For the text-containing cell, return its midpoint in [x, y] coordinate format. 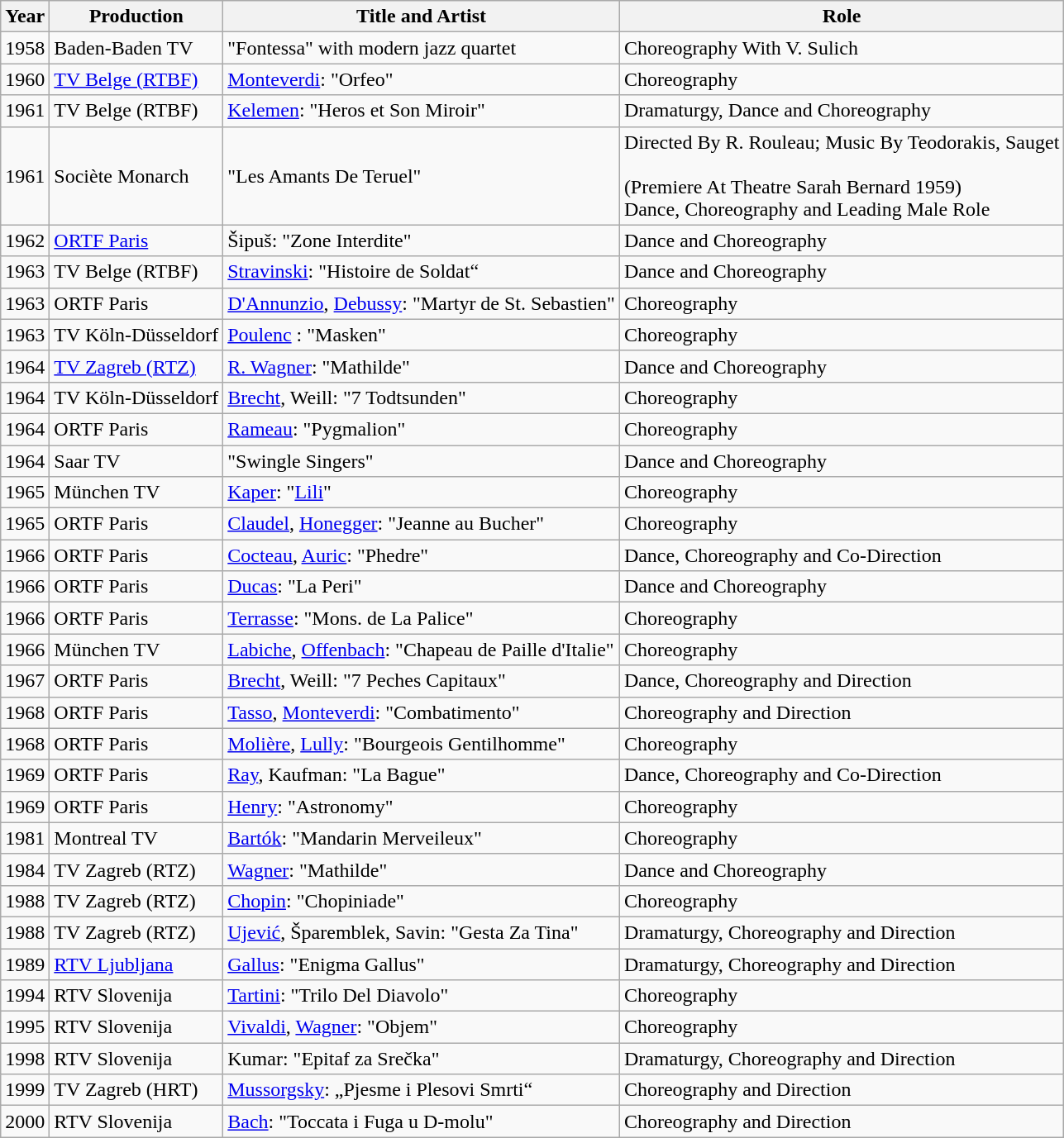
1999 [25, 1090]
Kumar: "Epitaf za Srečka" [422, 1059]
Monteverdi: "Orfeo" [422, 79]
RTV Ljubljana [136, 964]
Kaper: "Lili" [422, 493]
Tartini: "Trilo Del Diavolo" [422, 996]
Bach: "Toccata i Fuga u D-molu" [422, 1121]
Terrasse: "Mons. de La Palice" [422, 618]
Stravinski: "Histoire de Soldat“ [422, 272]
Cocteau, Auric: "Phedre" [422, 555]
Kelemen: "Heros et Son Miroir" [422, 111]
Henry: "Astronomy" [422, 807]
1994 [25, 996]
Chopin: "Chopiniade" [422, 901]
1995 [25, 1027]
Šipuš: "Zone Interdite" [422, 240]
1998 [25, 1059]
Baden-Baden TV [136, 48]
"Les Amants De Teruel" [422, 175]
Vivaldi, Wagner: "Objem" [422, 1027]
Dramaturgy, Dance and Choreography [842, 111]
Year [25, 17]
Brecht, Weill: "7 Todtsunden" [422, 398]
Choreography With V. Sulich [842, 48]
Bartók: "Mandarin Merveileux" [422, 838]
1981 [25, 838]
1984 [25, 869]
Labiche, Offenbach: "Chapeau de Paille d'Italie" [422, 650]
Ducas: "La Peri" [422, 587]
Saar TV [136, 460]
2000 [25, 1121]
D'Annunzio, Debussy: "Martyr de St. Sebastien" [422, 303]
Directed By R. Rouleau; Music By Teodorakis, Sauget (Premiere At Theatre Sarah Bernard 1959) Dance, Choreography and Leading Male Role [842, 175]
Title and Artist [422, 17]
Production [136, 17]
1960 [25, 79]
Sociète Monarch [136, 175]
1962 [25, 240]
1967 [25, 681]
Claudel, Honegger: "Jeanne au Bucher" [422, 524]
Gallus: "Enigma Gallus" [422, 964]
Molière, Lully: "Bourgeois Gentilhomme" [422, 744]
"Fontessa" with modern jazz quartet [422, 48]
Ray, Kaufman: "La Bague" [422, 775]
Montreal TV [136, 838]
Tasso, Monteverdi: "Combatimento" [422, 712]
Mussorgsky: „Pjesme i Plesovi Smrti“ [422, 1090]
"Swingle Singers" [422, 460]
Brecht, Weill: "7 Peches Capitaux" [422, 681]
TV Zagreb (HRT) [136, 1090]
Wagner: "Mathilde" [422, 869]
Role [842, 17]
R. Wagner: "Mathilde" [422, 366]
Rameau: "Pygmalion" [422, 429]
Ujević, Šparemblek, Savin: "Gesta Za Tina" [422, 932]
Dance, Choreography and Direction [842, 681]
Poulenc : "Masken" [422, 335]
1958 [25, 48]
1989 [25, 964]
